Return the (x, y) coordinate for the center point of the cell that contains the specified text.  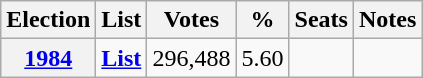
1984 (48, 58)
Notes (387, 20)
Seats (321, 20)
Election (48, 20)
% (262, 20)
296,488 (192, 58)
5.60 (262, 58)
Votes (192, 20)
